Search for the cell housing the specified text and yield its (X, Y) center coordinate. 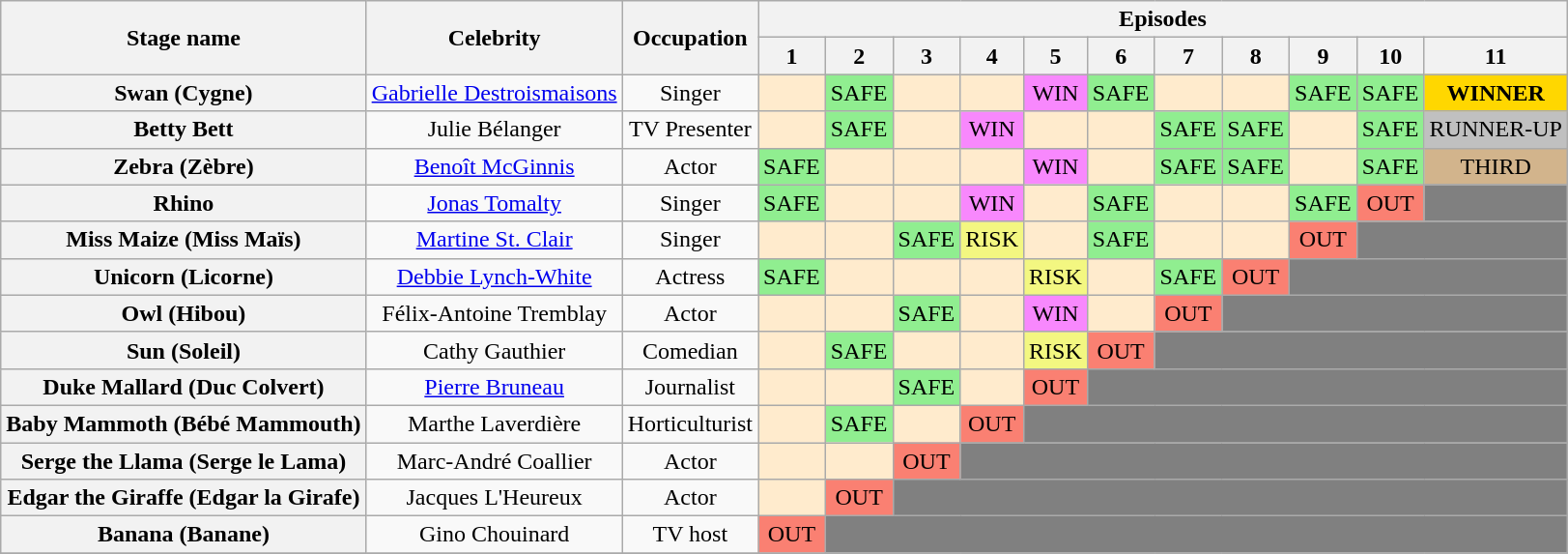
11 (1496, 56)
RUNNER-UP (1496, 130)
Sun (Soleil) (184, 350)
Actress (690, 277)
Horticulturist (690, 423)
Gabrielle Destroismaisons (495, 93)
WINNER (1496, 93)
TV Presenter (690, 130)
Miss Maize (Miss Maïs) (184, 240)
Zebra (Zèbre) (184, 166)
Pierre Bruneau (495, 387)
THIRD (1496, 166)
7 (1188, 56)
6 (1121, 56)
Journalist (690, 387)
Swan (Cygne) (184, 93)
Félix-Antoine Tremblay (495, 313)
Martine St. Clair (495, 240)
Marthe Laverdière (495, 423)
Banana (Banane) (184, 535)
2 (859, 56)
Baby Mammoth (Bébé Mammouth) (184, 423)
1 (792, 56)
3 (927, 56)
Jonas Tomalty (495, 203)
Unicorn (Licorne) (184, 277)
Serge the Llama (Serge le Lama) (184, 461)
Cathy Gauthier (495, 350)
Celebrity (495, 38)
Rhino (184, 203)
Episodes (1163, 19)
Stage name (184, 38)
Betty Bett (184, 130)
Occupation (690, 38)
Julie Bélanger (495, 130)
4 (992, 56)
Marc-André Coallier (495, 461)
5 (1056, 56)
Edgar the Giraffe (Edgar la Girafe) (184, 498)
9 (1324, 56)
Benoît McGinnis (495, 166)
Jacques L'Heureux (495, 498)
Debbie Lynch-White (495, 277)
Duke Mallard (Duc Colvert) (184, 387)
10 (1390, 56)
Owl (Hibou) (184, 313)
Gino Chouinard (495, 535)
TV host (690, 535)
8 (1256, 56)
Comedian (690, 350)
